Scan for the cell matching the given text and deliver its (x, y) coordinate at center. 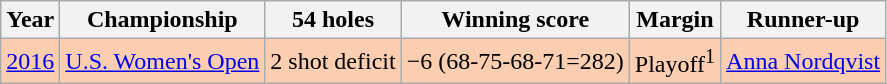
−6 (68-75-68-71=282) (515, 62)
Playoff1 (674, 62)
Margin (674, 20)
54 holes (333, 20)
Year (30, 20)
Anna Nordqvist (804, 62)
U.S. Women's Open (162, 62)
2016 (30, 62)
Championship (162, 20)
Winning score (515, 20)
Runner-up (804, 20)
2 shot deficit (333, 62)
